Identify which cell holds the provided text, then report its [x, y] central coordinate. 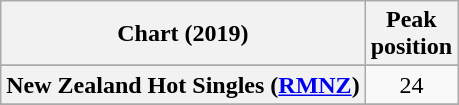
Peakposition [411, 34]
New Zealand Hot Singles (RMNZ) [183, 85]
Chart (2019) [183, 34]
24 [411, 85]
